Capture the cell that displays the provided text and extract its [X, Y] central coordinate. 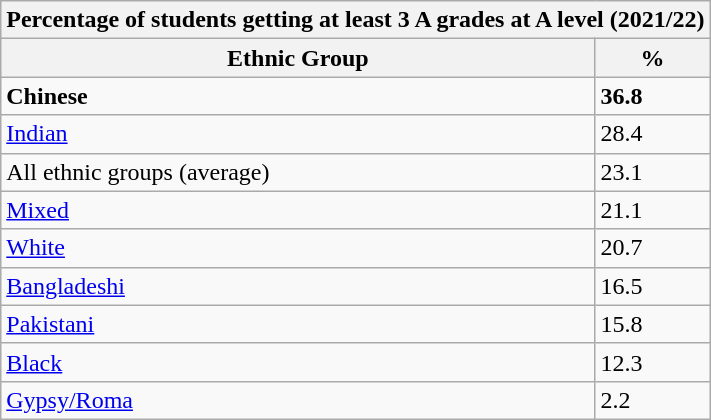
23.1 [652, 172]
28.4 [652, 134]
Indian [298, 134]
Pakistani [298, 324]
36.8 [652, 96]
Black [298, 362]
Percentage of students getting at least 3 A grades at A level (2021/22) [356, 20]
Gypsy/Roma [298, 400]
Mixed [298, 210]
20.7 [652, 248]
12.3 [652, 362]
% [652, 58]
15.8 [652, 324]
Ethnic Group [298, 58]
21.1 [652, 210]
Bangladeshi [298, 286]
White [298, 248]
2.2 [652, 400]
Chinese [298, 96]
16.5 [652, 286]
All ethnic groups (average) [298, 172]
